From the cell containing the given text, extract its center point as (x, y) coordinate. 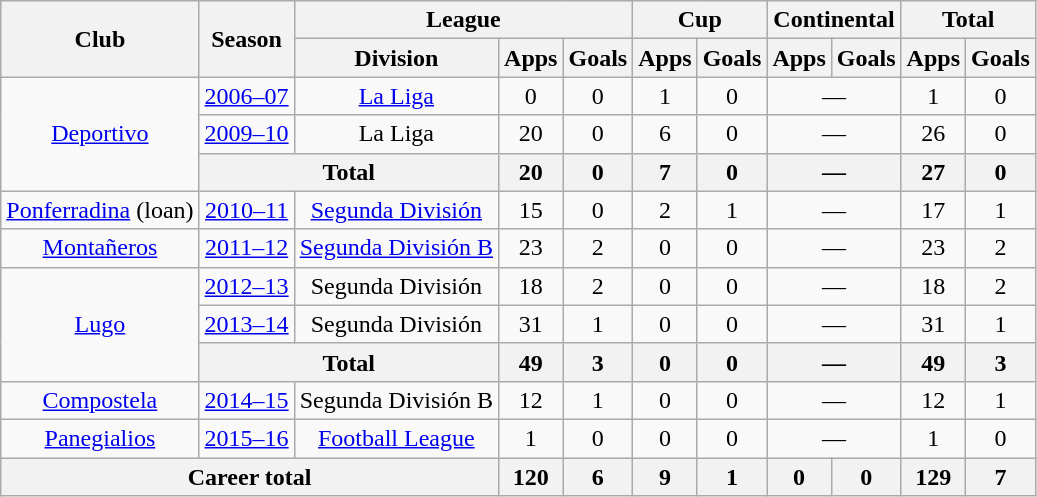
129 (933, 477)
26 (933, 134)
Panegialios (100, 438)
Montañeros (100, 248)
2013–14 (246, 324)
2006–07 (246, 96)
2014–15 (246, 400)
Club (100, 39)
Compostela (100, 400)
League (464, 20)
Season (246, 39)
Career total (250, 477)
9 (665, 477)
2010–11 (246, 210)
17 (933, 210)
2011–12 (246, 248)
Lugo (100, 324)
2015–16 (246, 438)
Football League (396, 438)
27 (933, 172)
Deportivo (100, 134)
120 (531, 477)
Division (396, 58)
2009–10 (246, 134)
Ponferradina (loan) (100, 210)
15 (531, 210)
2012–13 (246, 286)
Cup (700, 20)
Continental (834, 20)
